Locate the cell with the specified text and output its (X, Y) center coordinate. 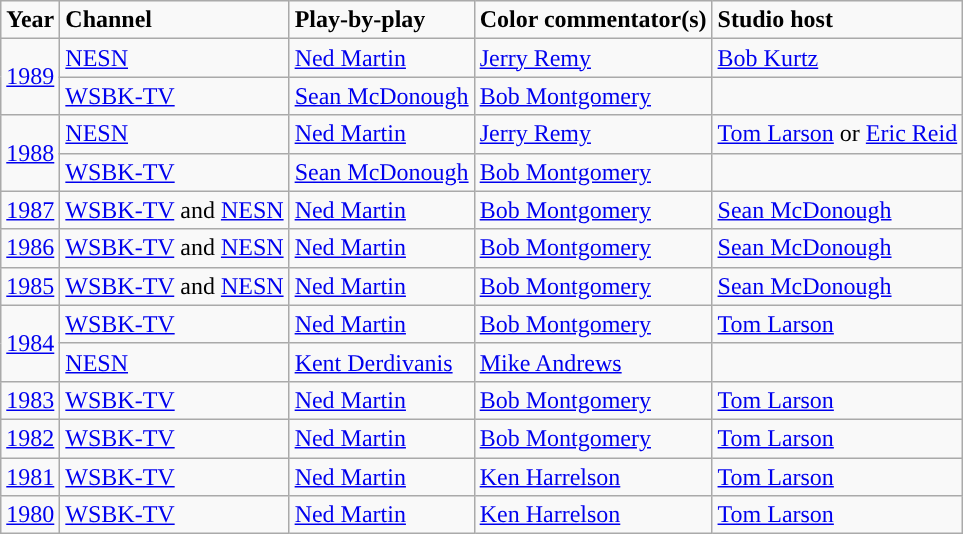
Play-by-play (382, 20)
Channel (174, 20)
1986 (30, 248)
Color commentator(s) (593, 20)
1982 (30, 438)
1981 (30, 477)
1983 (30, 400)
1984 (30, 343)
1985 (30, 286)
Kent Derdivanis (382, 362)
Year (30, 20)
1988 (30, 153)
1980 (30, 515)
Tom Larson or Eric Reid (838, 134)
Bob Kurtz (838, 58)
Studio host (838, 20)
Mike Andrews (593, 362)
1987 (30, 210)
1989 (30, 77)
